Determine the [X, Y] coordinate at the center of the cell enclosing the given text.  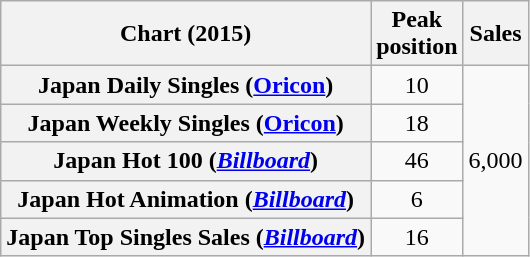
Chart (2015) [186, 34]
Japan Top Singles Sales (Billboard) [186, 237]
46 [417, 161]
6,000 [496, 161]
16 [417, 237]
Japan Weekly Singles (Oricon) [186, 123]
Japan Daily Singles (Oricon) [186, 85]
18 [417, 123]
10 [417, 85]
Peakposition [417, 34]
Japan Hot 100 (Billboard) [186, 161]
Japan Hot Animation (Billboard) [186, 199]
Sales [496, 34]
6 [417, 199]
